Search for the cell housing the specified text and yield its [X, Y] center coordinate. 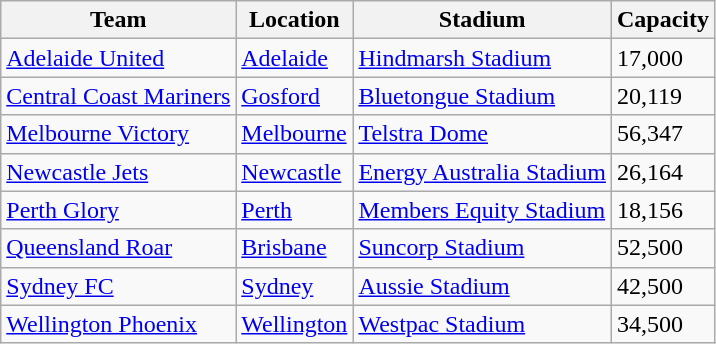
Melbourne [294, 134]
Adelaide United [118, 58]
Sydney FC [118, 286]
Team [118, 20]
Wellington Phoenix [118, 324]
Queensland Roar [118, 248]
42,500 [662, 286]
Stadium [482, 20]
Bluetongue Stadium [482, 96]
Sydney [294, 286]
Members Equity Stadium [482, 210]
20,119 [662, 96]
Telstra Dome [482, 134]
34,500 [662, 324]
Brisbane [294, 248]
Hindmarsh Stadium [482, 58]
Central Coast Mariners [118, 96]
56,347 [662, 134]
Newcastle Jets [118, 172]
18,156 [662, 210]
Aussie Stadium [482, 286]
Energy Australia Stadium [482, 172]
Location [294, 20]
Gosford [294, 96]
Wellington [294, 324]
Newcastle [294, 172]
Westpac Stadium [482, 324]
Melbourne Victory [118, 134]
Capacity [662, 20]
26,164 [662, 172]
17,000 [662, 58]
Perth Glory [118, 210]
52,500 [662, 248]
Perth [294, 210]
Suncorp Stadium [482, 248]
Adelaide [294, 58]
